Identify which cell holds the provided text, then report its (x, y) central coordinate. 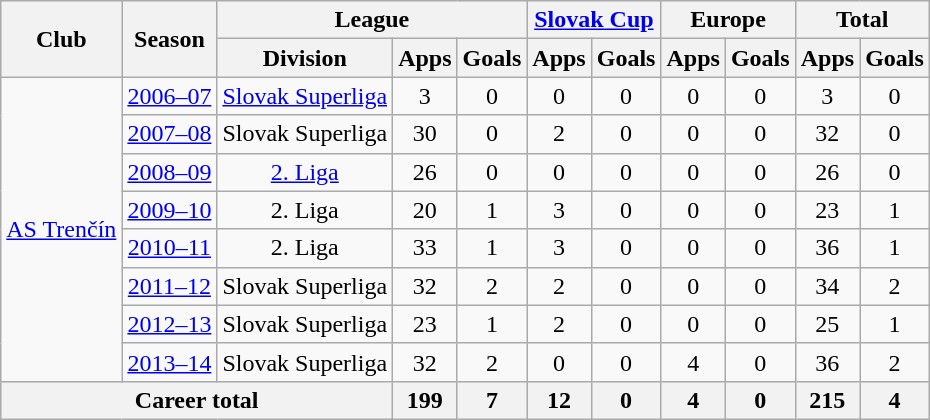
30 (425, 134)
20 (425, 210)
League (372, 20)
215 (827, 400)
Total (862, 20)
2011–12 (170, 286)
2006–07 (170, 96)
34 (827, 286)
2012–13 (170, 324)
7 (492, 400)
AS Trenčín (62, 229)
25 (827, 324)
Europe (728, 20)
12 (559, 400)
Career total (197, 400)
33 (425, 248)
Slovak Cup (594, 20)
199 (425, 400)
Club (62, 39)
2008–09 (170, 172)
2010–11 (170, 248)
Season (170, 39)
2007–08 (170, 134)
Division (305, 58)
2009–10 (170, 210)
2013–14 (170, 362)
